Identify which cell holds the provided text, then report its [x, y] central coordinate. 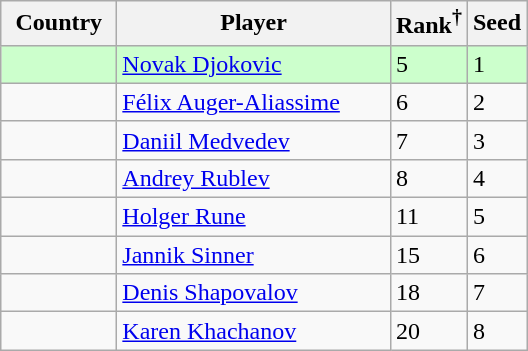
Denis Shapovalov [254, 293]
Player [254, 24]
Rank† [428, 24]
Daniil Medvedev [254, 140]
20 [428, 331]
Country [59, 24]
Novak Djokovic [254, 64]
Holger Rune [254, 217]
Karen Khachanov [254, 331]
Félix Auger-Aliassime [254, 102]
1 [496, 64]
18 [428, 293]
Jannik Sinner [254, 255]
3 [496, 140]
11 [428, 217]
Seed [496, 24]
4 [496, 178]
Andrey Rublev [254, 178]
15 [428, 255]
2 [496, 102]
